Identify which cell holds the provided text, then report its (X, Y) central coordinate. 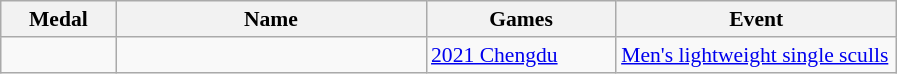
Event (756, 19)
Games (521, 19)
2021 Chengdu (521, 55)
Name (271, 19)
Men's lightweight single sculls (756, 55)
Medal (58, 19)
